Return the (x, y) coordinate for the center point of the cell that contains the specified text.  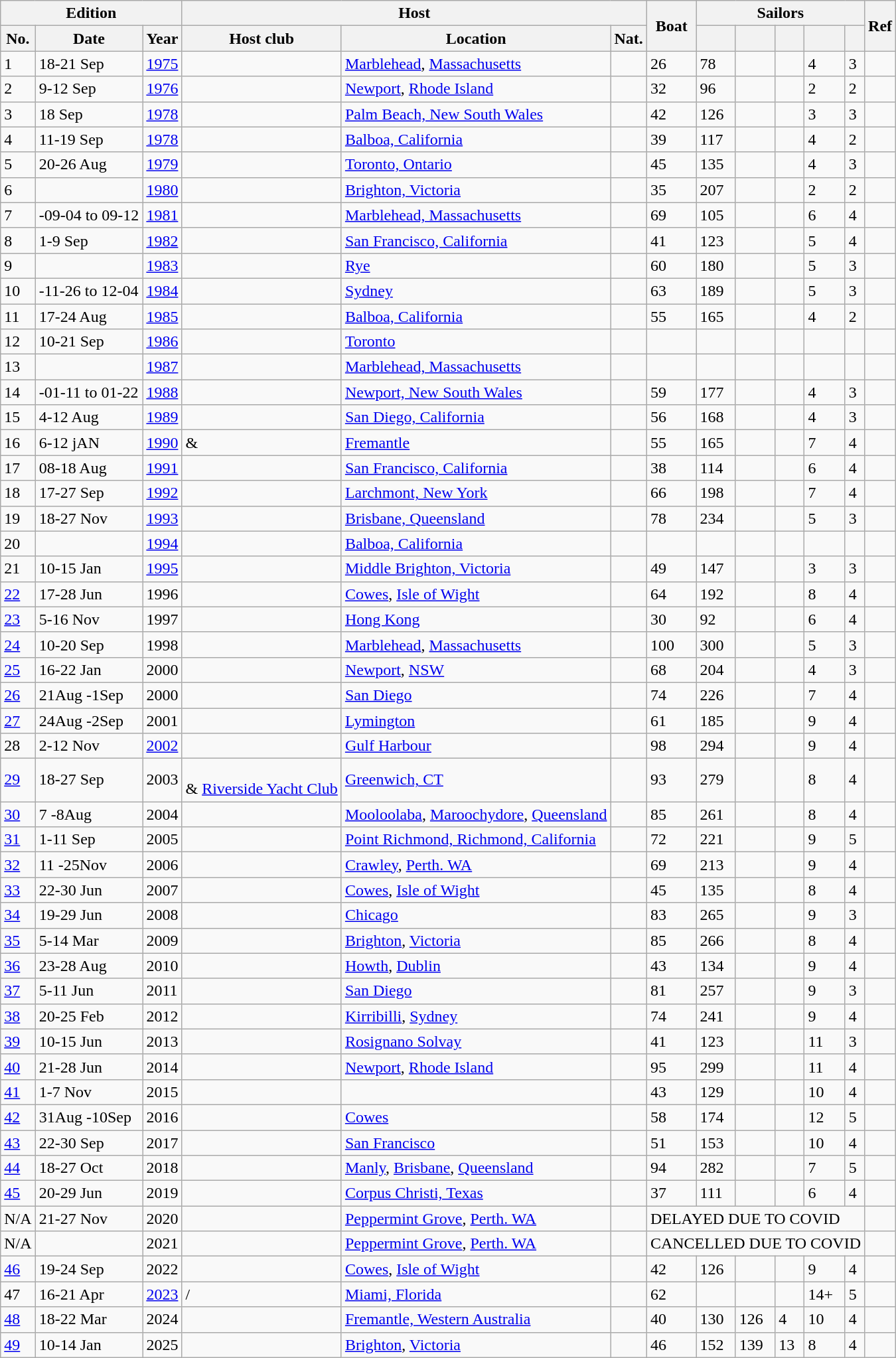
Palm Beach, New South Wales (476, 114)
Year (162, 38)
300 (715, 644)
1985 (162, 317)
Newport, NSW (476, 670)
1996 (162, 594)
1983 (162, 265)
14+ (824, 1294)
San Francisco (476, 1142)
2005 (162, 840)
11-19 Sep (89, 139)
Edition (92, 13)
241 (715, 1016)
19-29 Jun (89, 915)
18 (18, 493)
Lymington (476, 720)
1982 (162, 240)
2022 (162, 1269)
58 (672, 1117)
34 (18, 915)
& Riverside Yacht Club (261, 781)
96 (715, 89)
105 (715, 215)
18-27 Nov (89, 518)
234 (715, 518)
1992 (162, 493)
20-29 Jun (89, 1193)
No. (18, 38)
08-18 Aug (89, 468)
Greenwich, CT (476, 781)
1987 (162, 367)
221 (715, 840)
& (261, 443)
2020 (162, 1219)
100 (672, 644)
Nat. (629, 38)
18-27 Sep (89, 781)
1990 (162, 443)
51 (672, 1142)
2007 (162, 890)
10-20 Sep (89, 644)
Mooloolaba, Maroochydore, Queensland (476, 814)
Corpus Christi, Texas (476, 1193)
15 (18, 417)
CANCELLED DUE TO COVID (755, 1244)
Gulf Harbour (476, 746)
185 (715, 720)
Toronto (476, 342)
2-12 Nov (89, 746)
18-22 Mar (89, 1320)
129 (715, 1092)
Rye (476, 265)
17-24 Aug (89, 317)
23 (18, 619)
-09-04 to 09-12 (89, 215)
1988 (162, 392)
2010 (162, 966)
198 (715, 493)
1979 (162, 165)
168 (715, 417)
Hong Kong (476, 619)
Newport, New South Wales (476, 392)
2019 (162, 1193)
98 (672, 746)
20-25 Feb (89, 1016)
2004 (162, 814)
2015 (162, 1092)
2012 (162, 1016)
23-28 Aug (89, 966)
95 (672, 1067)
Kirribilli, Sydney (476, 1016)
Brisbane, Queensland (476, 518)
2016 (162, 1117)
36 (18, 966)
21 (18, 569)
31 (18, 840)
117 (715, 139)
20-26 Aug (89, 165)
Rosignano Solvay (476, 1041)
48 (18, 1320)
18-21 Sep (89, 64)
7 -8Aug (89, 814)
Fremantle, Western Australia (476, 1320)
Ref (880, 26)
2008 (162, 915)
21-28 Jun (89, 1067)
2023 (162, 1294)
1-7 Nov (89, 1092)
2011 (162, 991)
1995 (162, 569)
Cowes (476, 1117)
1980 (162, 190)
83 (672, 915)
San Diego, California (476, 417)
94 (672, 1168)
14 (18, 392)
64 (672, 594)
207 (715, 190)
1998 (162, 644)
17-28 Jun (89, 594)
/ (261, 1294)
93 (672, 781)
19 (18, 518)
1-9 Sep (89, 240)
130 (715, 1320)
63 (672, 291)
16-21 Apr (89, 1294)
5-11 Jun (89, 991)
61 (672, 720)
1997 (162, 619)
16-22 Jan (89, 670)
44 (18, 1168)
2003 (162, 781)
1991 (162, 468)
62 (672, 1294)
Host club (261, 38)
Larchmont, New York (476, 493)
2025 (162, 1345)
1993 (162, 518)
147 (715, 569)
17-27 Sep (89, 493)
114 (715, 468)
282 (715, 1168)
111 (715, 1193)
10-21 Sep (89, 342)
Host (414, 13)
47 (18, 1294)
2009 (162, 941)
Sailors (781, 13)
25 (18, 670)
257 (715, 991)
10-15 Jun (89, 1041)
265 (715, 915)
5-16 Nov (89, 619)
1986 (162, 342)
2018 (162, 1168)
Point Richmond, Richmond, California (476, 840)
213 (715, 865)
180 (715, 265)
9-12 Sep (89, 89)
18-27 Oct (89, 1168)
6-12 jAN (89, 443)
Miami, Florida (476, 1294)
22-30 Sep (89, 1142)
56 (672, 417)
2021 (162, 1244)
66 (672, 493)
139 (755, 1345)
1975 (162, 64)
22 (18, 594)
2001 (162, 720)
1989 (162, 417)
294 (715, 746)
29 (18, 781)
27 (18, 720)
24 (18, 644)
2002 (162, 746)
92 (715, 619)
1 (18, 64)
11 -25Nov (89, 865)
21Aug -1Sep (89, 695)
72 (672, 840)
189 (715, 291)
Boat (672, 26)
33 (18, 890)
2017 (162, 1142)
Manly, Brisbane, Queensland (476, 1168)
31Aug -10Sep (89, 1117)
4-12 Aug (89, 417)
-11-26 to 12-04 (89, 291)
134 (715, 966)
24Aug -2Sep (89, 720)
Sydney (476, 291)
Toronto, Ontario (476, 165)
2024 (162, 1320)
17 (18, 468)
Howth, Dublin (476, 966)
1981 (162, 215)
Chicago (476, 915)
-01-11 to 01-22 (89, 392)
68 (672, 670)
153 (715, 1142)
28 (18, 746)
2013 (162, 1041)
2006 (162, 865)
21-27 Nov (89, 1219)
59 (672, 392)
Date (89, 38)
1-11 Sep (89, 840)
DELAYED DUE TO COVID (755, 1219)
16 (18, 443)
Fremantle (476, 443)
1994 (162, 544)
226 (715, 695)
20 (18, 544)
5-14 Mar (89, 941)
192 (715, 594)
Location (476, 38)
22-30 Jun (89, 890)
10-14 Jan (89, 1345)
18 Sep (89, 114)
279 (715, 781)
152 (715, 1345)
19-24 Sep (89, 1269)
261 (715, 814)
10-15 Jan (89, 569)
266 (715, 941)
81 (672, 991)
Middle Brighton, Victoria (476, 569)
2014 (162, 1067)
Crawley, Perth. WA (476, 865)
204 (715, 670)
60 (672, 265)
1976 (162, 89)
174 (715, 1117)
177 (715, 392)
299 (715, 1067)
1984 (162, 291)
